Pinpoint the cell where the given text exists, returning its [X, Y] midpoint coordinate. 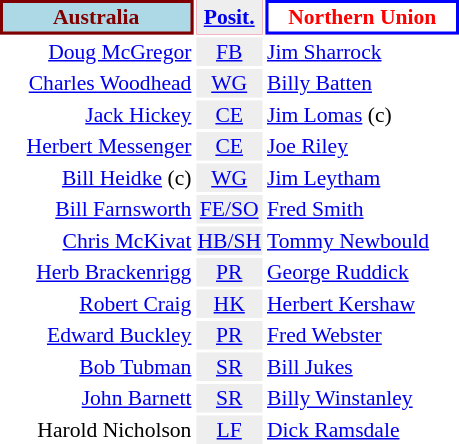
LF [230, 430]
Posit. [230, 17]
FE/SO [230, 209]
HB/SH [230, 240]
FB [230, 52]
HK [230, 304]
